Identify which cell holds the provided text, then report its (X, Y) central coordinate. 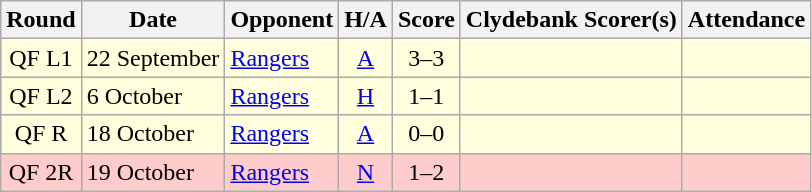
Attendance (746, 20)
Clydebank Scorer(s) (571, 20)
0–0 (426, 134)
QF R (41, 134)
19 October (153, 172)
N (366, 172)
Round (41, 20)
1–1 (426, 96)
QF L2 (41, 96)
22 September (153, 58)
Date (153, 20)
QF L1 (41, 58)
3–3 (426, 58)
Score (426, 20)
1–2 (426, 172)
6 October (153, 96)
QF 2R (41, 172)
H/A (366, 20)
H (366, 96)
Opponent (282, 20)
18 October (153, 134)
